Locate the cell with the specified text and output its (X, Y) center coordinate. 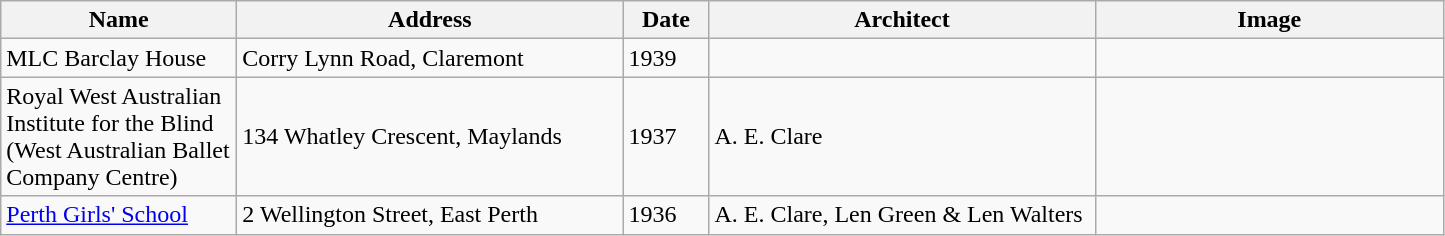
MLC Barclay House (119, 58)
Address (430, 20)
Date (666, 20)
Royal West Australian Institute for the Blind (West Australian Ballet Company Centre) (119, 136)
A. E. Clare, Len Green & Len Walters (902, 215)
1939 (666, 58)
Image (1270, 20)
Corry Lynn Road, Claremont (430, 58)
Name (119, 20)
Architect (902, 20)
1936 (666, 215)
1937 (666, 136)
134 Whatley Crescent, Maylands (430, 136)
A. E. Clare (902, 136)
Perth Girls' School (119, 215)
2 Wellington Street, East Perth (430, 215)
